Extract the [X, Y] coordinate from the center of the cell holding the provided text.  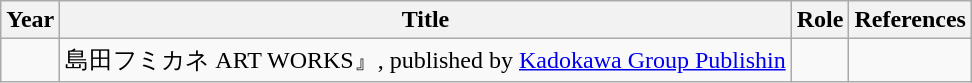
Year [30, 20]
Role [820, 20]
島田フミカネ ART WORKS』, published by Kadokawa Group Publishin [426, 60]
References [910, 20]
Title [426, 20]
